Provide the [x, y] coordinate of the cell's center where the given text is located.  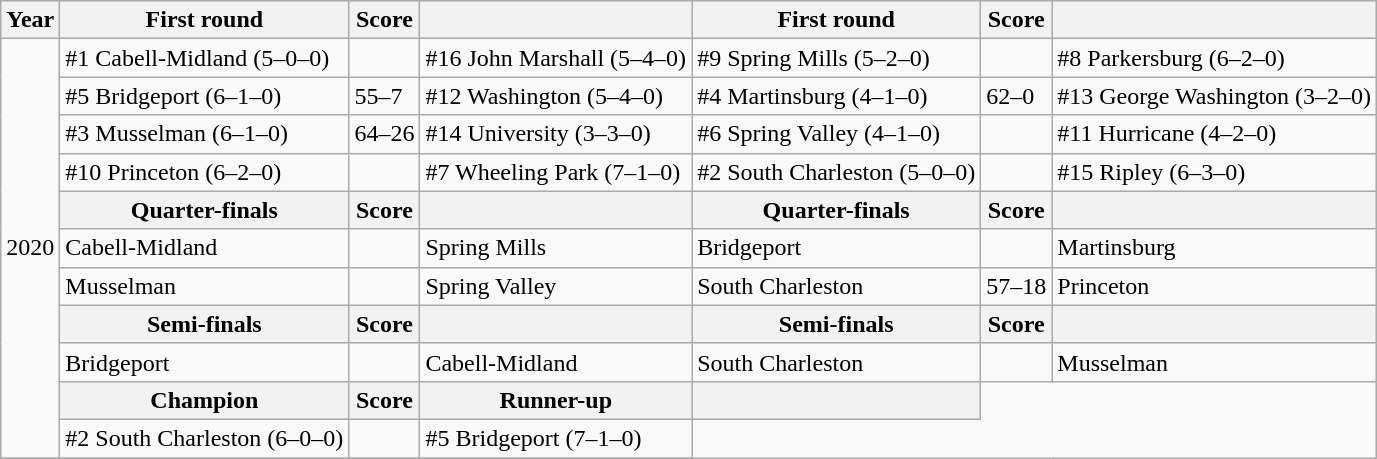
Spring Mills [556, 248]
#7 Wheeling Park (7–1–0) [556, 172]
Year [30, 20]
#6 Spring Valley (4–1–0) [836, 134]
#10 Princeton (6–2–0) [204, 172]
#9 Spring Mills (5–2–0) [836, 58]
#14 University (3–3–0) [556, 134]
57–18 [1016, 286]
#5 Bridgeport (6–1–0) [204, 96]
#16 John Marshall (5–4–0) [556, 58]
Spring Valley [556, 286]
#8 Parkersburg (6–2–0) [1214, 58]
#13 George Washington (3–2–0) [1214, 96]
Martinsburg [1214, 248]
#4 Martinsburg (4–1–0) [836, 96]
55–7 [384, 96]
#3 Musselman (6–1–0) [204, 134]
Princeton [1214, 286]
#2 South Charleston (6–0–0) [204, 438]
#15 Ripley (6–3–0) [1214, 172]
#5 Bridgeport (7–1–0) [556, 438]
#1 Cabell-Midland (5–0–0) [204, 58]
#11 Hurricane (4–2–0) [1214, 134]
#2 South Charleston (5–0–0) [836, 172]
64–26 [384, 134]
#12 Washington (5–4–0) [556, 96]
2020 [30, 248]
Champion [204, 400]
62–0 [1016, 96]
Runner-up [556, 400]
